Scan for the cell matching the given text and deliver its (x, y) coordinate at center. 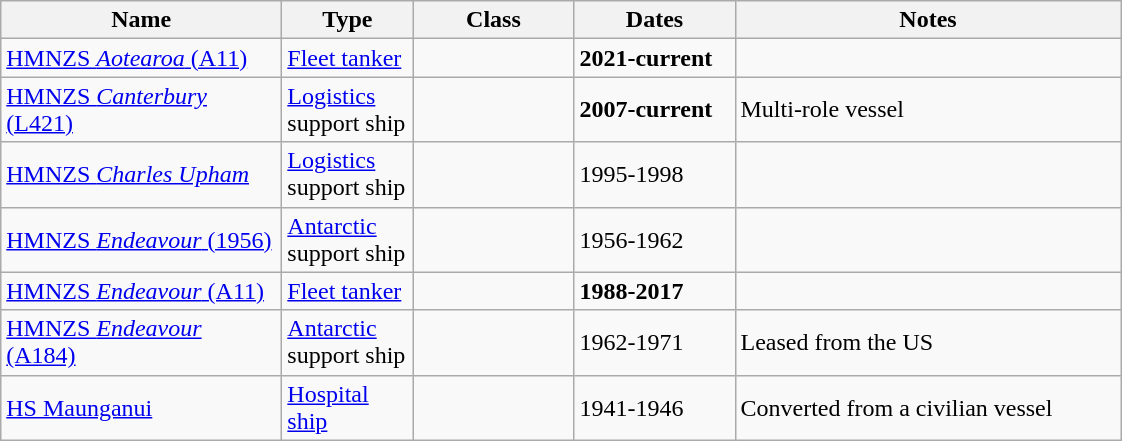
HMNZS Canterbury (L421) (142, 110)
Notes (928, 20)
Type (348, 20)
1988-2017 (654, 291)
2007-current (654, 110)
1962-1971 (654, 342)
HMNZS Endeavour (1956) (142, 240)
Multi-role vessel (928, 110)
1956-1962 (654, 240)
HMNZS Endeavour (A11) (142, 291)
HS Maunganui (142, 408)
HMNZS Aotearoa (A11) (142, 58)
HMNZS Charles Upham (142, 174)
Dates (654, 20)
HMNZS Endeavour (A184) (142, 342)
Leased from the US (928, 342)
1995-1998 (654, 174)
Class (494, 20)
1941-1946 (654, 408)
Hospital ship (348, 408)
2021-current (654, 58)
Converted from a civilian vessel (928, 408)
Name (142, 20)
